Determine the (X, Y) coordinate at the center of the cell enclosing the given text.  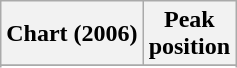
Chart (2006) (72, 34)
Peak position (189, 34)
